Output the [x, y] coordinate of the center of the cell containing the given text.  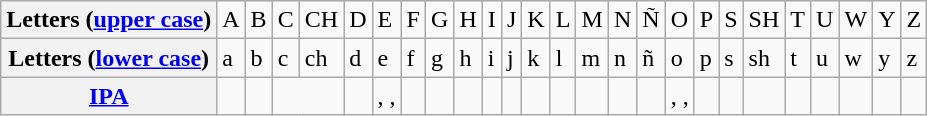
U [825, 20]
S [731, 20]
c [286, 58]
p [706, 58]
n [622, 58]
a [231, 58]
J [511, 20]
F [413, 20]
Letters (upper case) [109, 20]
L [563, 20]
G [440, 20]
l [563, 58]
s [731, 58]
d [358, 58]
P [706, 20]
B [258, 20]
M [592, 20]
D [358, 20]
m [592, 58]
Ñ [651, 20]
ñ [651, 58]
Y [887, 20]
j [511, 58]
E [386, 20]
SH [764, 20]
h [468, 58]
t [798, 58]
i [492, 58]
f [413, 58]
I [492, 20]
CH [321, 20]
IPA [109, 96]
W [856, 20]
N [622, 20]
A [231, 20]
z [914, 58]
b [258, 58]
y [887, 58]
sh [764, 58]
o [680, 58]
Letters (lower case) [109, 58]
Z [914, 20]
w [856, 58]
k [536, 58]
u [825, 58]
K [536, 20]
e [386, 58]
T [798, 20]
H [468, 20]
g [440, 58]
O [680, 20]
C [286, 20]
ch [321, 58]
